Find where the given text appears and provide that cell's center as (X, Y) coordinate. 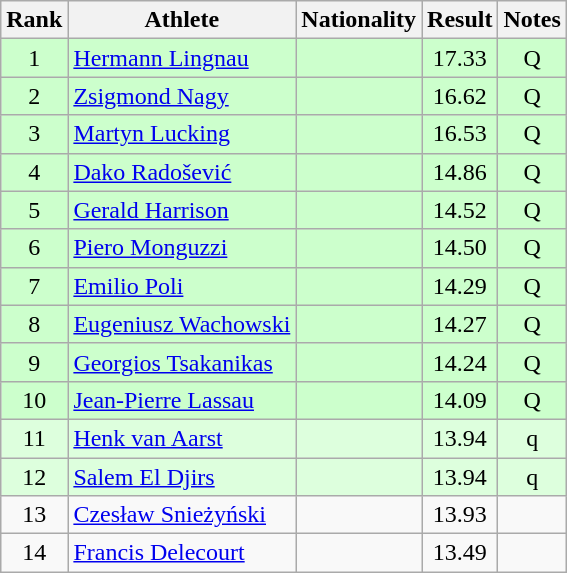
Rank (34, 20)
14.24 (460, 362)
Martyn Lucking (182, 134)
13.49 (460, 553)
17.33 (460, 58)
5 (34, 210)
2 (34, 96)
Result (460, 20)
Salem El Djirs (182, 477)
Georgios Tsakanikas (182, 362)
13 (34, 515)
Zsigmond Nagy (182, 96)
10 (34, 400)
12 (34, 477)
Athlete (182, 20)
14.50 (460, 248)
9 (34, 362)
14 (34, 553)
14.52 (460, 210)
Jean-Pierre Lassau (182, 400)
14.09 (460, 400)
Czesław Snieżyński (182, 515)
Hermann Lingnau (182, 58)
7 (34, 286)
14.29 (460, 286)
6 (34, 248)
8 (34, 324)
16.53 (460, 134)
Eugeniusz Wachowski (182, 324)
Gerald Harrison (182, 210)
16.62 (460, 96)
13.93 (460, 515)
14.86 (460, 172)
Emilio Poli (182, 286)
3 (34, 134)
Notes (532, 20)
14.27 (460, 324)
Francis Delecourt (182, 553)
Nationality (359, 20)
Dako Radošević (182, 172)
11 (34, 438)
1 (34, 58)
Henk van Aarst (182, 438)
4 (34, 172)
Piero Monguzzi (182, 248)
